Return the (X, Y) coordinate for the center point of the cell that contains the specified text.  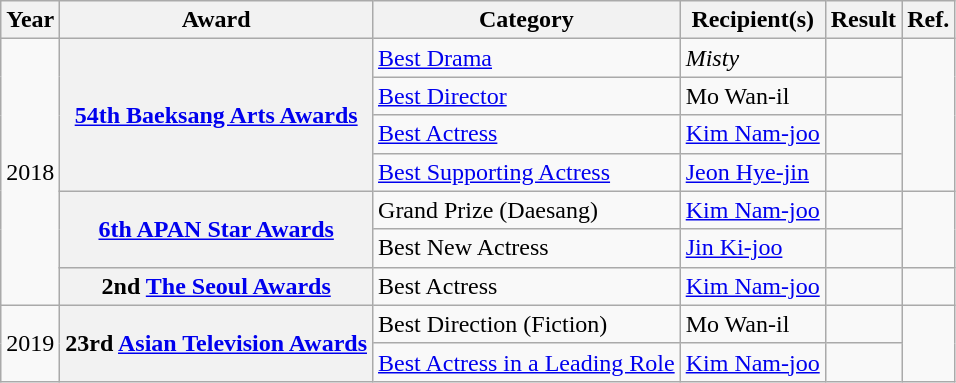
Best Supporting Actress (527, 172)
Best New Actress (527, 248)
2018 (30, 172)
Year (30, 20)
2019 (30, 343)
Jeon Hye-jin (752, 172)
Jin Ki-joo (752, 248)
Best Actress in a Leading Role (527, 362)
Ref. (928, 20)
2nd The Seoul Awards (216, 286)
Misty (752, 58)
Best Direction (Fiction) (527, 324)
54th Baeksang Arts Awards (216, 115)
Award (216, 20)
23rd Asian Television Awards (216, 343)
Recipient(s) (752, 20)
6th APAN Star Awards (216, 229)
Category (527, 20)
Result (863, 20)
Best Director (527, 96)
Best Drama (527, 58)
Grand Prize (Daesang) (527, 210)
